Search for the cell housing the specified text and yield its [X, Y] center coordinate. 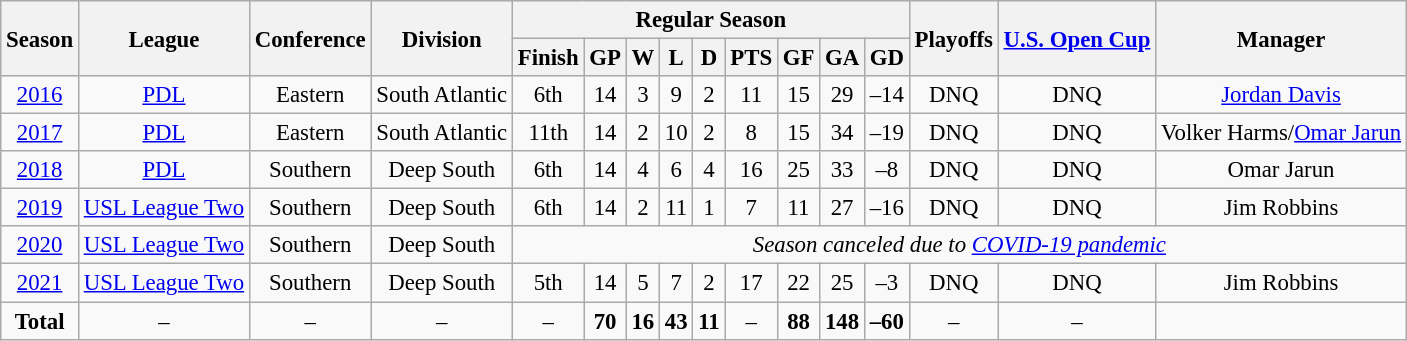
27 [842, 208]
–14 [886, 95]
U.S. Open Cup [1076, 38]
–60 [886, 321]
88 [798, 321]
2017 [40, 133]
Regular Season [712, 20]
43 [676, 321]
2020 [40, 245]
Conference [310, 38]
148 [842, 321]
Finish [548, 58]
GP [605, 58]
Jordan Davis [1282, 95]
GD [886, 58]
Omar Jarun [1282, 170]
29 [842, 95]
8 [751, 133]
2019 [40, 208]
–8 [886, 170]
L [676, 58]
22 [798, 283]
–3 [886, 283]
Playoffs [954, 38]
33 [842, 170]
2016 [40, 95]
League [164, 38]
17 [751, 283]
2018 [40, 170]
70 [605, 321]
11th [548, 133]
9 [676, 95]
Season canceled due to COVID-19 pandemic [960, 245]
Season [40, 38]
2021 [40, 283]
GF [798, 58]
6 [676, 170]
GA [842, 58]
34 [842, 133]
Manager [1282, 38]
–19 [886, 133]
Division [442, 38]
W [642, 58]
1 [709, 208]
Total [40, 321]
5th [548, 283]
3 [642, 95]
10 [676, 133]
D [709, 58]
PTS [751, 58]
–16 [886, 208]
Volker Harms/Omar Jarun [1282, 133]
5 [642, 283]
